Locate the cell with the specified text and output its [X, Y] center coordinate. 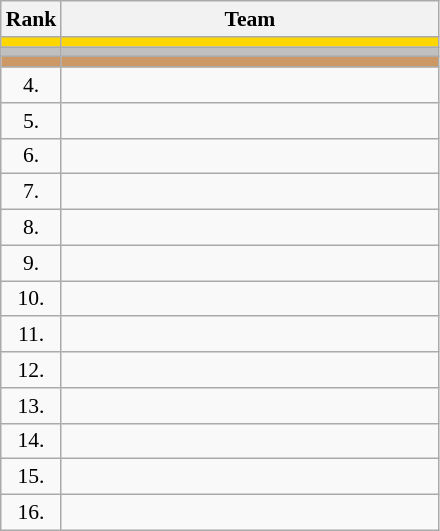
6. [32, 156]
12. [32, 370]
15. [32, 477]
11. [32, 335]
8. [32, 228]
7. [32, 192]
9. [32, 263]
Team [250, 19]
13. [32, 406]
5. [32, 121]
14. [32, 441]
4. [32, 85]
10. [32, 299]
16. [32, 513]
Rank [32, 19]
